Locate the cell with the specified text and output its (X, Y) center coordinate. 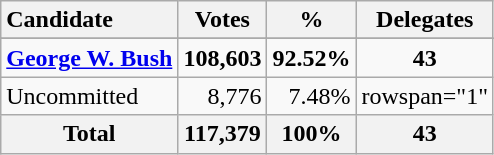
George W. Bush (90, 58)
Votes (222, 20)
Candidate (90, 20)
% (312, 20)
7.48% (312, 96)
rowspan="1" (425, 96)
117,379 (222, 134)
92.52% (312, 58)
Delegates (425, 20)
100% (312, 134)
Total (90, 134)
108,603 (222, 58)
8,776 (222, 96)
Uncommitted (90, 96)
